Return the (x, y) coordinate for the center point of the cell that contains the specified text.  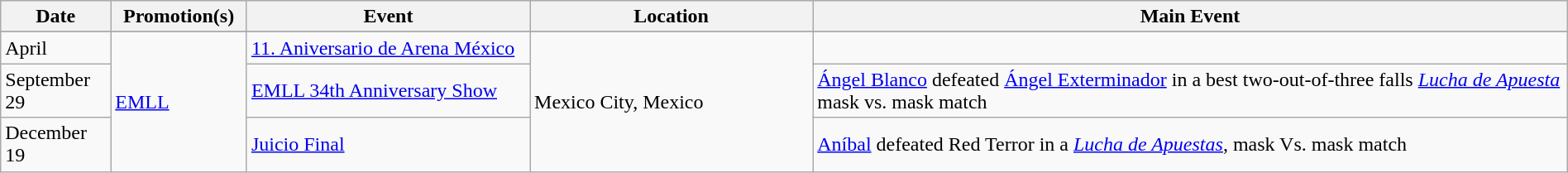
Main Event (1191, 17)
December 19 (56, 144)
Juicio Final (388, 144)
Ángel Blanco defeated Ángel Exterminador in a best two-out-of-three falls Lucha de Apuesta mask vs. mask match (1191, 91)
Date (56, 17)
Mexico City, Mexico (672, 102)
EMLL (179, 102)
Event (388, 17)
11. Aniversario de Arena México (388, 48)
Promotion(s) (179, 17)
September 29 (56, 91)
April (56, 48)
EMLL 34th Anniversary Show (388, 91)
Location (672, 17)
Aníbal defeated Red Terror in a Lucha de Apuestas, mask Vs. mask match (1191, 144)
